Capture the cell that displays the provided text and extract its [X, Y] central coordinate. 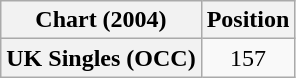
Chart (2004) [101, 20]
157 [248, 58]
UK Singles (OCC) [101, 58]
Position [248, 20]
